Detect which cell encompasses the target text, then output its [x, y] center coordinate. 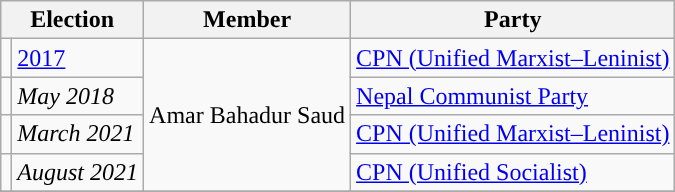
Election [72, 20]
March 2021 [78, 134]
May 2018 [78, 96]
Member [248, 20]
Party [513, 20]
August 2021 [78, 172]
2017 [78, 58]
CPN (Unified Socialist) [513, 172]
Nepal Communist Party [513, 96]
Amar Bahadur Saud [248, 115]
